Search for the cell housing the specified text and yield its (x, y) center coordinate. 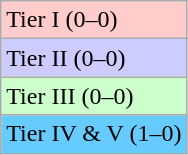
Tier I (0–0) (94, 20)
Tier III (0–0) (94, 96)
Tier IV & V (1–0) (94, 134)
Tier II (0–0) (94, 58)
